From the cell containing the given text, extract its center point as (X, Y) coordinate. 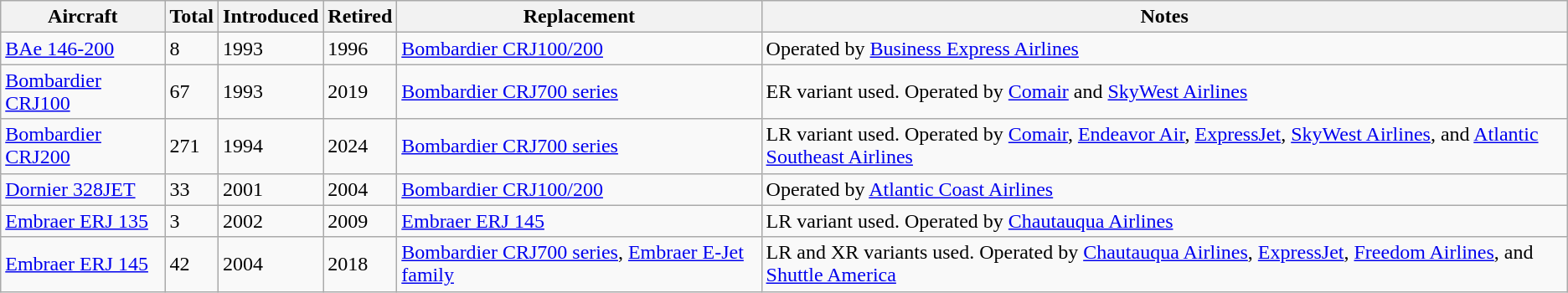
2024 (360, 146)
271 (192, 146)
Replacement (580, 17)
2009 (360, 221)
Dornier 328JET (83, 189)
Operated by Business Express Airlines (1164, 49)
LR and XR variants used. Operated by Chautauqua Airlines, ExpressJet, Freedom Airlines, and Shuttle America (1164, 265)
33 (192, 189)
LR variant used. Operated by Chautauqua Airlines (1164, 221)
67 (192, 92)
2002 (271, 221)
Embraer ERJ 135 (83, 221)
Introduced (271, 17)
8 (192, 49)
BAe 146-200 (83, 49)
Bombardier CRJ700 series, Embraer E-Jet family (580, 265)
Operated by Atlantic Coast Airlines (1164, 189)
1994 (271, 146)
1996 (360, 49)
Bombardier CRJ100 (83, 92)
3 (192, 221)
2019 (360, 92)
Notes (1164, 17)
2018 (360, 265)
Total (192, 17)
ER variant used. Operated by Comair and SkyWest Airlines (1164, 92)
42 (192, 265)
2001 (271, 189)
Retired (360, 17)
Bombardier CRJ200 (83, 146)
Aircraft (83, 17)
LR variant used. Operated by Comair, Endeavor Air, ExpressJet, SkyWest Airlines, and Atlantic Southeast Airlines (1164, 146)
